For the text-containing cell, return its midpoint in (X, Y) coordinate format. 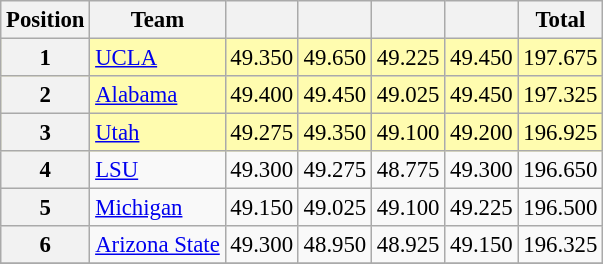
6 (46, 245)
1 (46, 58)
Arizona State (158, 245)
UCLA (158, 58)
Michigan (158, 208)
197.675 (560, 58)
196.500 (560, 208)
49.400 (262, 95)
196.650 (560, 170)
48.775 (408, 170)
3 (46, 133)
Alabama (158, 95)
196.925 (560, 133)
48.950 (334, 245)
Team (158, 20)
49.200 (482, 133)
Utah (158, 133)
Position (46, 20)
LSU (158, 170)
49.650 (334, 58)
2 (46, 95)
197.325 (560, 95)
5 (46, 208)
4 (46, 170)
48.925 (408, 245)
Total (560, 20)
196.325 (560, 245)
